Identify which cell holds the provided text, then report its (x, y) central coordinate. 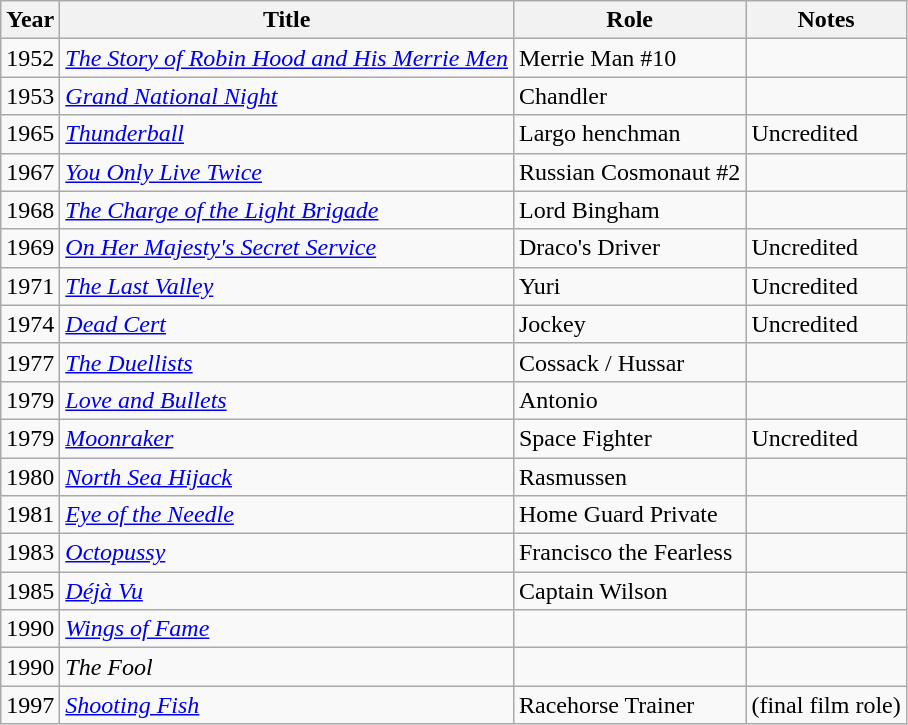
Title (287, 20)
1968 (30, 210)
The Fool (287, 667)
Lord Bingham (629, 210)
1983 (30, 553)
1980 (30, 477)
You Only Live Twice (287, 172)
Year (30, 20)
Wings of Fame (287, 629)
Jockey (629, 324)
Rasmussen (629, 477)
1971 (30, 286)
Draco's Driver (629, 248)
1953 (30, 96)
Largo henchman (629, 134)
The Duellists (287, 362)
Home Guard Private (629, 515)
1981 (30, 515)
Racehorse Trainer (629, 705)
Dead Cert (287, 324)
1974 (30, 324)
Grand National Night (287, 96)
Captain Wilson (629, 591)
1985 (30, 591)
Chandler (629, 96)
1967 (30, 172)
1977 (30, 362)
Merrie Man #10 (629, 58)
Francisco the Fearless (629, 553)
1952 (30, 58)
1997 (30, 705)
Cossack / Hussar (629, 362)
(final film role) (826, 705)
Eye of the Needle (287, 515)
Role (629, 20)
The Story of Robin Hood and His Merrie Men (287, 58)
North Sea Hijack (287, 477)
Shooting Fish (287, 705)
Antonio (629, 400)
Russian Cosmonaut #2 (629, 172)
The Charge of the Light Brigade (287, 210)
Love and Bullets (287, 400)
Thunderball (287, 134)
Notes (826, 20)
Moonraker (287, 438)
1965 (30, 134)
1969 (30, 248)
Space Fighter (629, 438)
Octopussy (287, 553)
On Her Majesty's Secret Service (287, 248)
Yuri (629, 286)
Déjà Vu (287, 591)
The Last Valley (287, 286)
